Determine the [x, y] coordinate at the center of the cell enclosing the given text.  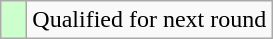
Qualified for next round [150, 20]
